Extract the (x, y) coordinate from the center of the cell holding the provided text.  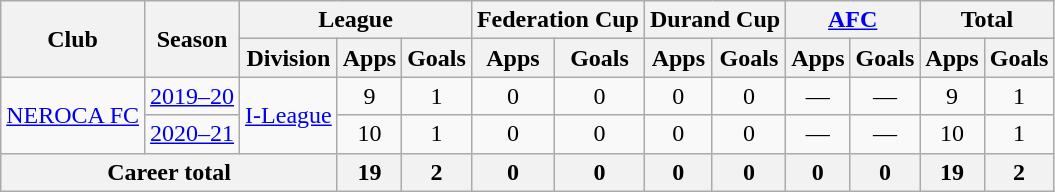
AFC (853, 20)
Career total (169, 172)
League (356, 20)
Durand Cup (714, 20)
NEROCA FC (73, 115)
Club (73, 39)
I-League (289, 115)
Total (987, 20)
Division (289, 58)
2019–20 (192, 96)
Federation Cup (558, 20)
2020–21 (192, 134)
Season (192, 39)
